Provide the [X, Y] coordinate of the cell's center where the given text is located.  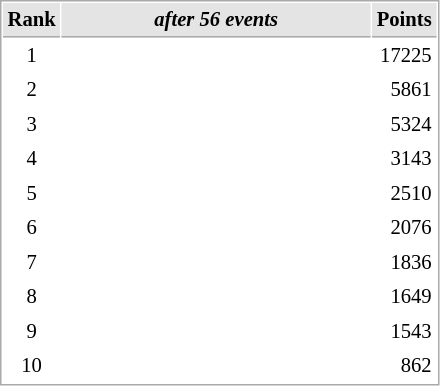
after 56 events [216, 20]
3143 [404, 158]
2 [32, 90]
9 [32, 332]
3 [32, 124]
5861 [404, 90]
1543 [404, 332]
5324 [404, 124]
862 [404, 366]
2076 [404, 228]
1649 [404, 296]
Rank [32, 20]
5 [32, 194]
17225 [404, 56]
2510 [404, 194]
7 [32, 262]
1836 [404, 262]
1 [32, 56]
6 [32, 228]
10 [32, 366]
Points [404, 20]
4 [32, 158]
8 [32, 296]
